Identify which cell holds the provided text, then report its [x, y] central coordinate. 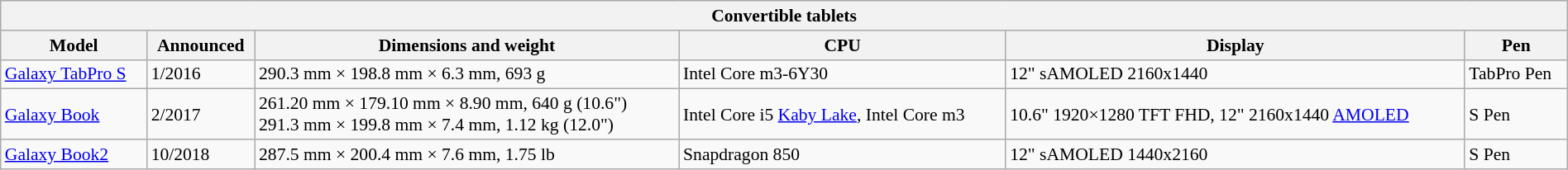
Display [1236, 45]
261.20 mm × 179.10 mm × 8.90 mm, 640 g (10.6")291.3 mm × 199.8 mm × 7.4 mm, 1.12 kg (12.0") [466, 114]
12" sAMOLED 1440x2160 [1236, 154]
Pen [1516, 45]
Snapdragon 850 [842, 154]
Galaxy Book2 [74, 154]
Model [74, 45]
2/2017 [201, 114]
1/2016 [201, 74]
Galaxy TabPro S [74, 74]
287.5 mm × 200.4 mm × 7.6 mm, 1.75 lb [466, 154]
Intel Core m3-6Y30 [842, 74]
10.6" 1920×1280 TFT FHD, 12" 2160x1440 AMOLED [1236, 114]
290.3 mm × 198.8 mm × 6.3 mm, 693 g [466, 74]
Intel Core i5 Kaby Lake, Intel Core m3 [842, 114]
12" sAMOLED 2160x1440 [1236, 74]
10/2018 [201, 154]
CPU [842, 45]
Convertible tablets [784, 16]
Galaxy Book [74, 114]
Announced [201, 45]
Dimensions and weight [466, 45]
TabPro Pen [1516, 74]
